Locate the cell with the specified text and output its [X, Y] center coordinate. 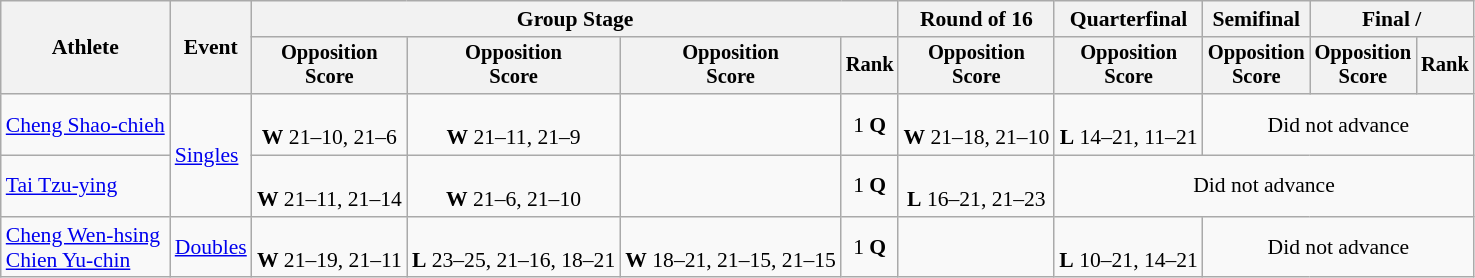
W 21–6, 21–10 [514, 186]
W 21–11, 21–14 [330, 186]
L 16–21, 21–23 [976, 186]
W 18–21, 21–15, 21–15 [730, 248]
Tai Tzu-ying [86, 186]
L 14–21, 11–21 [1128, 124]
W 21–11, 21–9 [514, 124]
W 21–10, 21–6 [330, 124]
Round of 16 [976, 19]
W 21–18, 21–10 [976, 124]
Doubles [211, 248]
L 23–25, 21–16, 18–21 [514, 248]
Semifinal [1256, 19]
Athlete [86, 48]
L 10–21, 14–21 [1128, 248]
Event [211, 48]
Quarterfinal [1128, 19]
Final / [1392, 19]
Cheng Shao-chieh [86, 124]
Cheng Wen-hsingChien Yu-chin [86, 248]
W 21–19, 21–11 [330, 248]
Group Stage [576, 19]
Singles [211, 155]
